Return the [x, y] coordinate for the center point of the cell that contains the specified text.  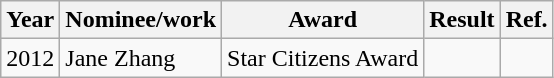
Result [462, 20]
Ref. [526, 20]
Year [30, 20]
Star Citizens Award [323, 58]
Nominee/work [141, 20]
Jane Zhang [141, 58]
Award [323, 20]
2012 [30, 58]
